Return the [X, Y] coordinate for the center point of the cell that contains the specified text.  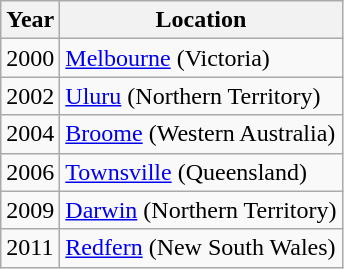
Redfern (New South Wales) [201, 248]
2011 [30, 248]
2002 [30, 96]
Uluru (Northern Territory) [201, 96]
2004 [30, 134]
Townsville (Queensland) [201, 172]
Darwin (Northern Territory) [201, 210]
Year [30, 20]
Location [201, 20]
2009 [30, 210]
Melbourne (Victoria) [201, 58]
2006 [30, 172]
2000 [30, 58]
Broome (Western Australia) [201, 134]
